Output the (X, Y) coordinate of the center of the cell containing the given text.  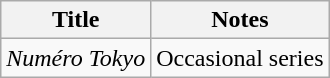
Numéro Tokyo (76, 58)
Notes (240, 20)
Title (76, 20)
Occasional series (240, 58)
